For the text-containing cell, return its midpoint in (X, Y) coordinate format. 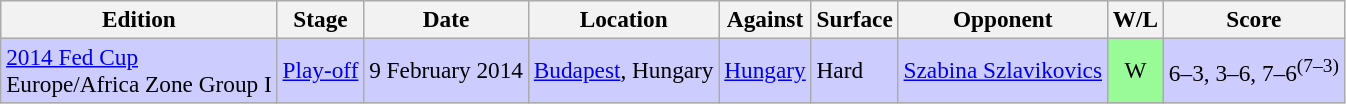
2014 Fed Cup Europe/Africa Zone Group I (139, 70)
Hard (854, 70)
Play-off (320, 70)
Budapest, Hungary (623, 70)
6–3, 3–6, 7–6(7–3) (1254, 70)
Szabina Szlavikovics (1002, 70)
Location (623, 19)
Date (446, 19)
9 February 2014 (446, 70)
Score (1254, 19)
Stage (320, 19)
Edition (139, 19)
W (1135, 70)
Hungary (765, 70)
W/L (1135, 19)
Opponent (1002, 19)
Against (765, 19)
Surface (854, 19)
